Return (x, y) of the center of cell containing provided text 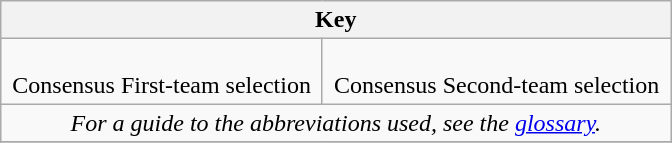
Key (336, 20)
Consensus Second-team selection (496, 72)
Consensus First-team selection (162, 72)
For a guide to the abbreviations used, see the glossary. (336, 123)
